Detect which cell encompasses the target text, then output its (x, y) center coordinate. 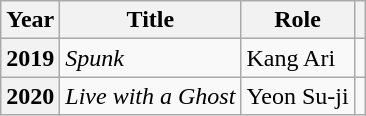
2020 (30, 96)
Live with a Ghost (150, 96)
2019 (30, 58)
Spunk (150, 58)
Year (30, 20)
Role (298, 20)
Kang Ari (298, 58)
Yeon Su-ji (298, 96)
Title (150, 20)
